Locate the cell with the specified text and output its (X, Y) center coordinate. 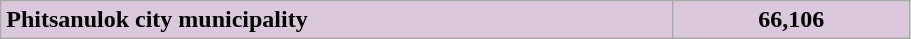
Phitsanulok city municipality (337, 20)
66,106 (791, 20)
